Provide the (X, Y) coordinate of the cell's center where the given text is located.  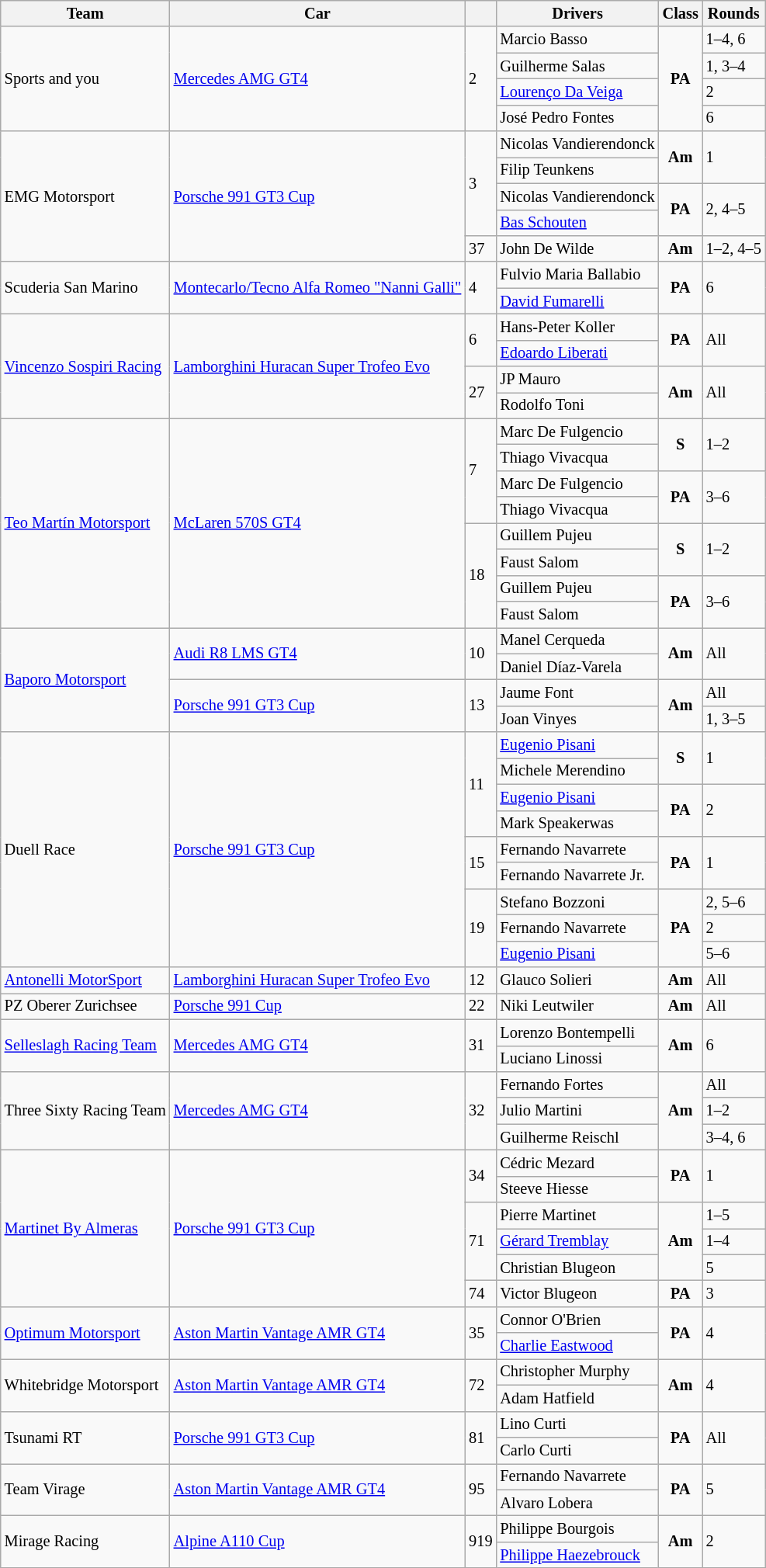
Marcio Basso (577, 40)
Fernando Navarrete Jr. (577, 876)
12 (480, 980)
5–6 (734, 954)
7 (480, 470)
2, 4–5 (734, 210)
Class (681, 13)
Pierre Martinet (577, 1216)
Lourenço Da Veiga (577, 92)
Cédric Mezard (577, 1163)
1–2, 4–5 (734, 248)
Whitebridge Motorsport (85, 1385)
2, 5–6 (734, 902)
74 (480, 1294)
Mark Speakerwas (577, 824)
81 (480, 1438)
Vincenzo Sospiri Racing (85, 366)
Steeve Hiesse (577, 1189)
Optimum Motorsport (85, 1332)
Glauco Solieri (577, 980)
11 (480, 784)
Antonelli MotorSport (85, 980)
Martinet By Almeras (85, 1228)
Lorenzo Bontempelli (577, 1032)
PZ Oberer Zurichsee (85, 1006)
Stefano Bozzoni (577, 902)
JP Mauro (577, 380)
72 (480, 1385)
919 (480, 1542)
Connor O'Brien (577, 1320)
34 (480, 1175)
Bas Schouten (577, 223)
Luciano Linossi (577, 1059)
Team (85, 13)
3–4, 6 (734, 1137)
Jaume Font (577, 692)
1–5 (734, 1216)
1–4 (734, 1241)
Audi R8 LMS GT4 (317, 654)
Team Virage (85, 1489)
71 (480, 1242)
David Fumarelli (577, 301)
Duell Race (85, 849)
35 (480, 1332)
Alvaro Lobera (577, 1503)
José Pedro Fontes (577, 118)
13 (480, 705)
Niki Leutwiler (577, 1006)
Lino Curti (577, 1424)
Three Sixty Racing Team (85, 1110)
32 (480, 1110)
10 (480, 654)
18 (480, 574)
Gérard Tremblay (577, 1241)
EMG Motorsport (85, 196)
Adam Hatfield (577, 1398)
Alpine A110 Cup (317, 1542)
Christopher Murphy (577, 1372)
22 (480, 1006)
Philippe Bourgois (577, 1528)
Drivers (577, 13)
John De Wilde (577, 248)
Philippe Haezebrouck (577, 1555)
Carlo Curti (577, 1450)
95 (480, 1489)
Fulvio Maria Ballabio (577, 275)
McLaren 570S GT4 (317, 523)
Manel Cerqueda (577, 640)
1, 3–4 (734, 66)
Tsunami RT (85, 1438)
Joan Vinyes (577, 719)
Teo Martín Motorsport (85, 523)
37 (480, 248)
Fernando Fortes (577, 1084)
Hans-Peter Koller (577, 327)
27 (480, 393)
Filip Teunkens (577, 170)
Montecarlo/Tecno Alfa Romeo "Nanni Galli" (317, 287)
Rodolfo Toni (577, 405)
15 (480, 862)
Daniel Díaz-Varela (577, 667)
Sports and you (85, 79)
Charlie Eastwood (577, 1346)
19 (480, 928)
Baporo Motorsport (85, 680)
Selleslagh Racing Team (85, 1045)
Edoardo Liberati (577, 353)
Guilherme Reischl (577, 1137)
Car (317, 13)
Mirage Racing (85, 1542)
Michele Merendino (577, 771)
1, 3–5 (734, 719)
Christian Blugeon (577, 1268)
Porsche 991 Cup (317, 1006)
Rounds (734, 13)
31 (480, 1045)
Victor Blugeon (577, 1294)
Guilherme Salas (577, 66)
1–4, 6 (734, 40)
Julio Martini (577, 1111)
Scuderia San Marino (85, 287)
